Detect which cell encompasses the target text, then output its (x, y) center coordinate. 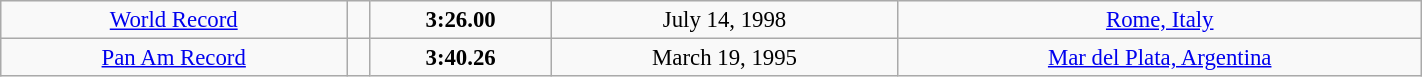
3:26.00 (460, 20)
Mar del Plata, Argentina (1160, 58)
World Record (174, 20)
3:40.26 (460, 58)
Rome, Italy (1160, 20)
July 14, 1998 (724, 20)
Pan Am Record (174, 58)
March 19, 1995 (724, 58)
